Extract the (x, y) coordinate from the center of the cell holding the provided text.  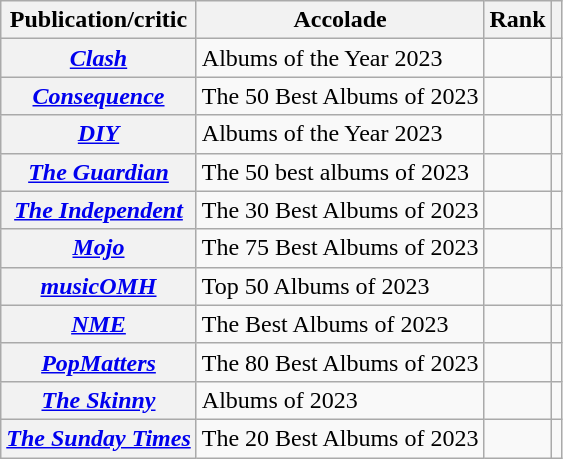
The 30 Best Albums of 2023 (340, 210)
The 20 Best Albums of 2023 (340, 438)
The 50 Best Albums of 2023 (340, 96)
The Independent (99, 210)
Publication/critic (99, 20)
The Sunday Times (99, 438)
PopMatters (99, 362)
Top 50 Albums of 2023 (340, 286)
musicOMH (99, 286)
Rank (518, 20)
The 80 Best Albums of 2023 (340, 362)
Consequence (99, 96)
DIY (99, 134)
Albums of 2023 (340, 400)
The 75 Best Albums of 2023 (340, 248)
The Guardian (99, 172)
The 50 best albums of 2023 (340, 172)
NME (99, 324)
The Best Albums of 2023 (340, 324)
The Skinny (99, 400)
Accolade (340, 20)
Clash (99, 58)
Mojo (99, 248)
